For the text-containing cell, return its midpoint in (X, Y) coordinate format. 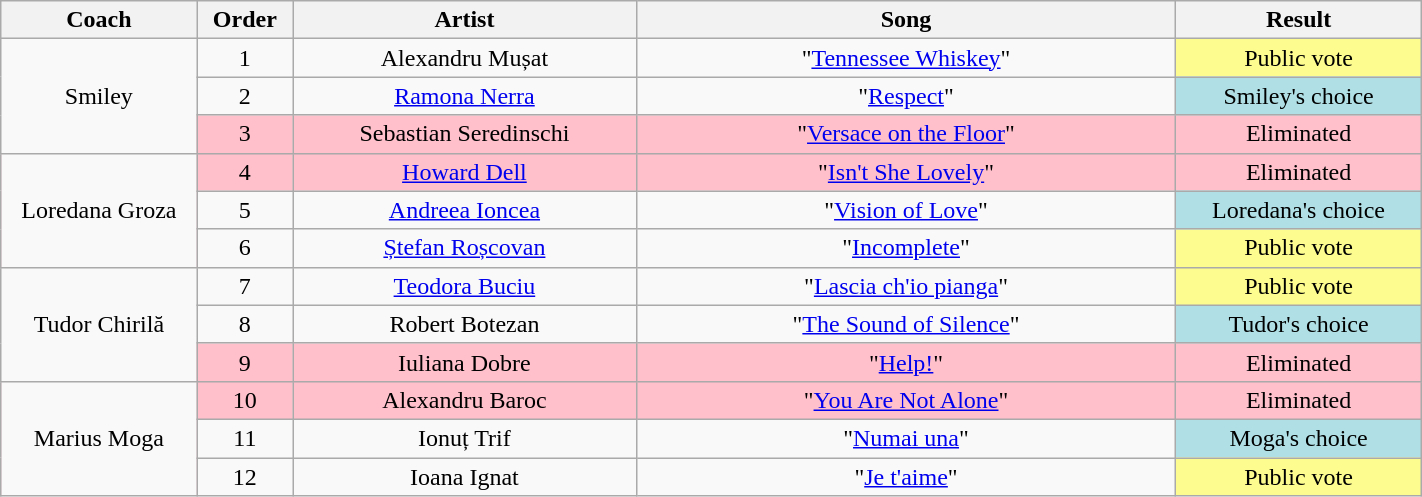
Ramona Nerra (464, 96)
"Isn't She Lovely" (906, 172)
"Help!" (906, 362)
Sebastian Seredinschi (464, 134)
12 (245, 477)
Result (1298, 20)
Andreea Ioncea (464, 210)
6 (245, 248)
Artist (464, 20)
Robert Botezan (464, 324)
Order (245, 20)
"Tennessee Whiskey" (906, 58)
Iuliana Dobre (464, 362)
"The Sound of Silence" (906, 324)
8 (245, 324)
"Versace on the Floor" (906, 134)
"Respect" (906, 96)
7 (245, 286)
Song (906, 20)
Smiley's choice (1298, 96)
Ioana Ignat (464, 477)
11 (245, 438)
1 (245, 58)
3 (245, 134)
Ștefan Roșcovan (464, 248)
4 (245, 172)
"Numai una" (906, 438)
"Je t'aime" (906, 477)
Tudor's choice (1298, 324)
Smiley (99, 96)
Teodora Buciu (464, 286)
2 (245, 96)
"Vision of Love" (906, 210)
Alexandru Baroc (464, 400)
Tudor Chirilă (99, 324)
Coach (99, 20)
10 (245, 400)
Howard Dell (464, 172)
Ionuț Trif (464, 438)
5 (245, 210)
Moga's choice (1298, 438)
"You Are Not Alone" (906, 400)
Loredana's choice (1298, 210)
Alexandru Mușat (464, 58)
"Incomplete" (906, 248)
9 (245, 362)
Marius Moga (99, 438)
"Lascia ch'io pianga" (906, 286)
Loredana Groza (99, 210)
